Search for the cell housing the specified text and yield its (x, y) center coordinate. 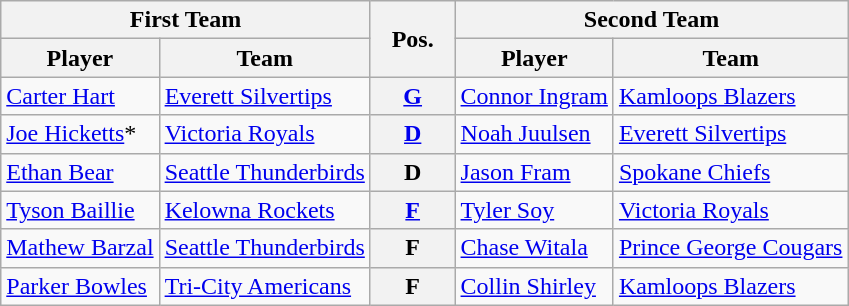
Collin Shirley (534, 286)
Connor Ingram (534, 96)
Carter Hart (80, 96)
G (412, 96)
Chase Witala (534, 248)
Mathew Barzal (80, 248)
Jason Fram (534, 172)
First Team (186, 20)
Tyler Soy (534, 210)
Noah Juulsen (534, 134)
Spokane Chiefs (730, 172)
Prince George Cougars (730, 248)
Tyson Baillie (80, 210)
Parker Bowles (80, 286)
Ethan Bear (80, 172)
Second Team (652, 20)
Tri-City Americans (264, 286)
Kelowna Rockets (264, 210)
Pos. (412, 39)
Joe Hicketts* (80, 134)
